Output the (x, y) coordinate of the center of the cell containing the given text.  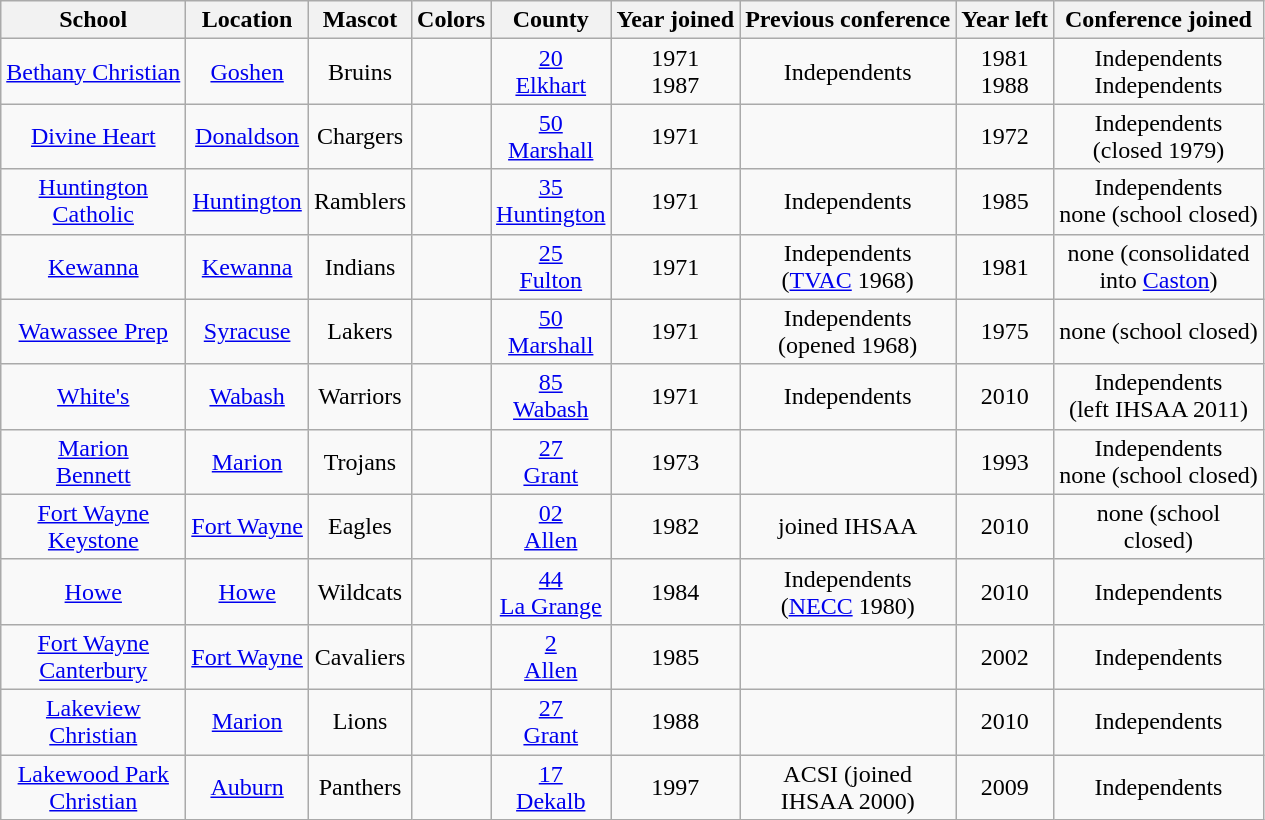
Chargers (360, 136)
none (consolidatedinto Caston) (1159, 266)
Fort Wayne Keystone (94, 526)
44 La Grange (551, 592)
Independents(NECC 1980) (848, 592)
joined IHSAA (848, 526)
Mascot (360, 20)
Previous conference (848, 20)
Huntington Catholic (94, 202)
Bethany Christian (94, 72)
Lakeview Christian (94, 722)
Fort Wayne Canterbury (94, 656)
Independents(closed 1979) (1159, 136)
2002 (1005, 656)
17 Dekalb (551, 786)
1988 (676, 722)
1993 (1005, 462)
Indians (360, 266)
1972 (1005, 136)
25 Fulton (551, 266)
Wawassee Prep (94, 332)
2 Allen (551, 656)
1997 (676, 786)
Location (248, 20)
1982 (676, 526)
20 Elkhart (551, 72)
2009 (1005, 786)
Ramblers (360, 202)
1981 1988 (1005, 72)
ACSI (joinedIHSAA 2000) (848, 786)
MarionBennett (94, 462)
Auburn (248, 786)
Trojans (360, 462)
Panthers (360, 786)
85 Wabash (551, 396)
Syracuse (248, 332)
35 Huntington (551, 202)
Independents(opened 1968) (848, 332)
Independents(left IHSAA 2011) (1159, 396)
Warriors (360, 396)
County (551, 20)
Lakers (360, 332)
IndependentsIndependents (1159, 72)
Conference joined (1159, 20)
Bruins (360, 72)
Cavaliers (360, 656)
Wildcats (360, 592)
Independents(TVAC 1968) (848, 266)
Goshen (248, 72)
1984 (676, 592)
Donaldson (248, 136)
Eagles (360, 526)
none (school closed) (1159, 332)
White's (94, 396)
Year left (1005, 20)
1981 (1005, 266)
none (schoolclosed) (1159, 526)
School (94, 20)
02 Allen (551, 526)
1975 (1005, 332)
1971 1987 (676, 72)
Huntington (248, 202)
Divine Heart (94, 136)
Lions (360, 722)
Colors (452, 20)
Wabash (248, 396)
Lakewood Park Christian (94, 786)
1973 (676, 462)
Year joined (676, 20)
